For the text-containing cell, return its midpoint in [X, Y] coordinate format. 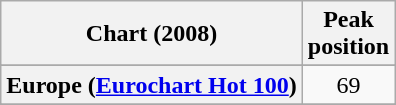
69 [348, 85]
Peakposition [348, 34]
Chart (2008) [152, 34]
Europe (Eurochart Hot 100) [152, 85]
